For the text-containing cell, return its midpoint in [X, Y] coordinate format. 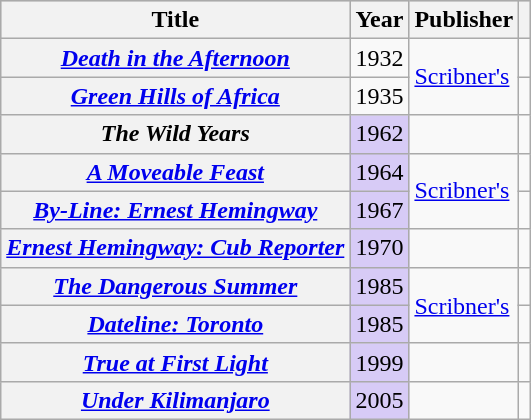
1932 [380, 58]
By-Line: Ernest Hemingway [176, 210]
The Wild Years [176, 134]
The Dangerous Summer [176, 286]
Title [176, 20]
Ernest Hemingway: Cub Reporter [176, 248]
A Moveable Feast [176, 172]
Year [380, 20]
Publisher [464, 20]
1962 [380, 134]
2005 [380, 400]
Death in the Afternoon [176, 58]
True at First Light [176, 362]
1970 [380, 248]
1999 [380, 362]
1967 [380, 210]
Under Kilimanjaro [176, 400]
Dateline: Toronto [176, 324]
1935 [380, 96]
Green Hills of Africa [176, 96]
1964 [380, 172]
